Identify which cell holds the provided text, then report its [X, Y] central coordinate. 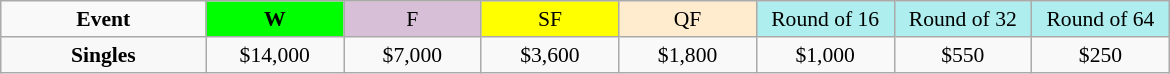
Event [104, 19]
$7,000 [413, 55]
SF [550, 19]
Singles [104, 55]
$250 [1101, 55]
$14,000 [275, 55]
Round of 32 [963, 19]
F [413, 19]
$3,600 [550, 55]
Round of 64 [1101, 19]
$1,800 [688, 55]
$1,000 [825, 55]
$550 [963, 55]
W [275, 19]
Round of 16 [825, 19]
QF [688, 19]
